Provide the (X, Y) coordinate of the cell's center where the given text is located.  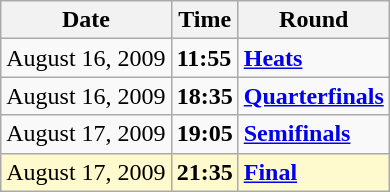
Heats (314, 58)
Date (86, 20)
21:35 (204, 172)
Final (314, 172)
18:35 (204, 96)
19:05 (204, 134)
11:55 (204, 58)
Semifinals (314, 134)
Round (314, 20)
Time (204, 20)
Quarterfinals (314, 96)
